Determine the [X, Y] coordinate at the center of the cell enclosing the given text.  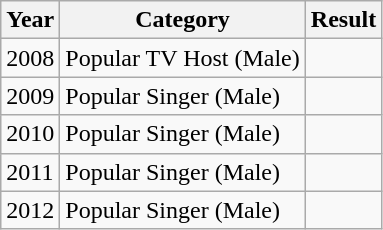
2008 [30, 58]
2010 [30, 134]
Result [343, 20]
Popular TV Host (Male) [182, 58]
Year [30, 20]
2009 [30, 96]
2011 [30, 172]
2012 [30, 210]
Category [182, 20]
